Search for the cell housing the specified text and yield its [x, y] center coordinate. 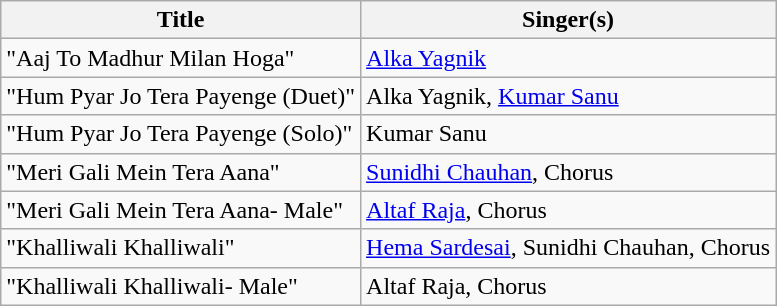
Sunidhi Chauhan, Chorus [568, 172]
"Meri Gali Mein Tera Aana" [181, 172]
Singer(s) [568, 20]
Title [181, 20]
"Meri Gali Mein Tera Aana- Male" [181, 210]
"Khalliwali Khalliwali" [181, 248]
"Aaj To Madhur Milan Hoga" [181, 58]
Hema Sardesai, Sunidhi Chauhan, Chorus [568, 248]
Kumar Sanu [568, 134]
"Khalliwali Khalliwali- Male" [181, 286]
Alka Yagnik, Kumar Sanu [568, 96]
Alka Yagnik [568, 58]
"Hum Pyar Jo Tera Payenge (Duet)" [181, 96]
"Hum Pyar Jo Tera Payenge (Solo)" [181, 134]
